Detect which cell encompasses the target text, then output its (x, y) center coordinate. 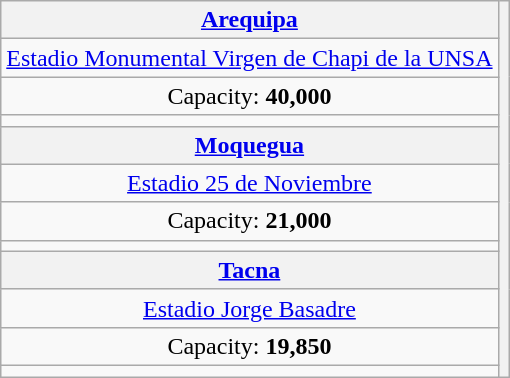
Estadio Jorge Basadre (250, 308)
Moquegua (250, 145)
Capacity: 40,000 (250, 96)
Capacity: 19,850 (250, 346)
Tacna (250, 270)
Estadio 25 de Noviembre (250, 183)
Estadio Monumental Virgen de Chapi de la UNSA (250, 58)
Capacity: 21,000 (250, 221)
Arequipa (250, 20)
